Determine the [X, Y] coordinate at the center of the cell enclosing the given text.  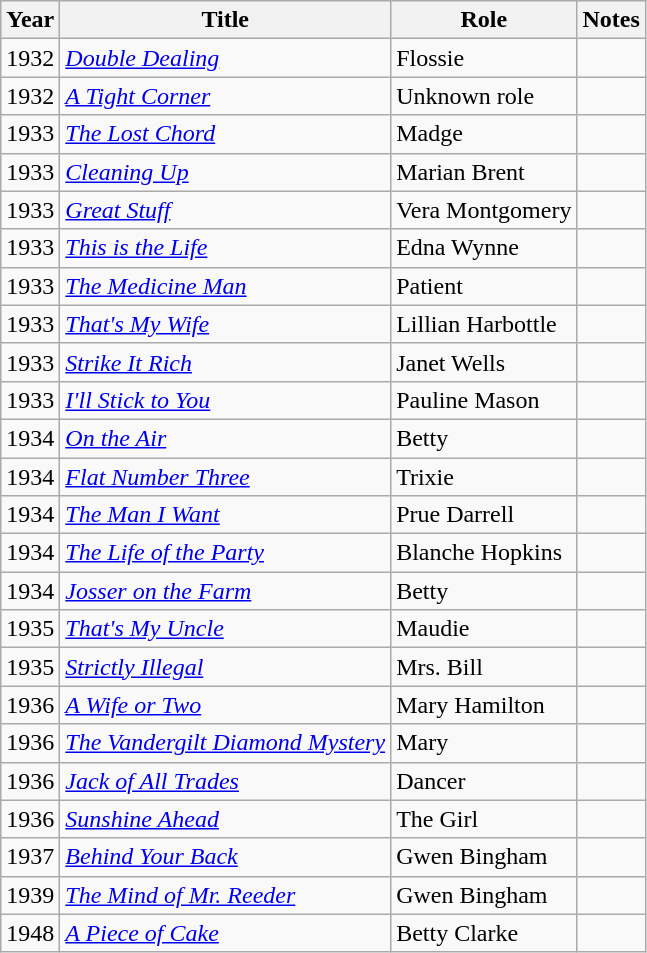
A Wife or Two [226, 705]
1948 [30, 933]
Year [30, 20]
Title [226, 20]
Flat Number Three [226, 477]
Flossie [484, 58]
Strictly Illegal [226, 667]
The Medicine Man [226, 286]
The Life of the Party [226, 553]
I'll Stick to You [226, 400]
Blanche Hopkins [484, 553]
Great Stuff [226, 210]
1937 [30, 857]
Jack of All Trades [226, 781]
That's My Wife [226, 324]
Cleaning Up [226, 172]
The Girl [484, 819]
The Vandergilt Diamond Mystery [226, 743]
Trixie [484, 477]
On the Air [226, 438]
Role [484, 20]
The Mind of Mr. Reeder [226, 895]
Madge [484, 134]
Unknown role [484, 96]
Strike It Rich [226, 362]
Betty Clarke [484, 933]
Maudie [484, 629]
A Piece of Cake [226, 933]
Josser on the Farm [226, 591]
Mary Hamilton [484, 705]
Pauline Mason [484, 400]
Sunshine Ahead [226, 819]
This is the Life [226, 248]
Dancer [484, 781]
A Tight Corner [226, 96]
Double Dealing [226, 58]
Edna Wynne [484, 248]
Vera Montgomery [484, 210]
Notes [611, 20]
Behind Your Back [226, 857]
The Lost Chord [226, 134]
Lillian Harbottle [484, 324]
Marian Brent [484, 172]
1939 [30, 895]
Mrs. Bill [484, 667]
Mary [484, 743]
Patient [484, 286]
Janet Wells [484, 362]
Prue Darrell [484, 515]
That's My Uncle [226, 629]
The Man I Want [226, 515]
